Output the [x, y] coordinate of the center of the cell containing the given text.  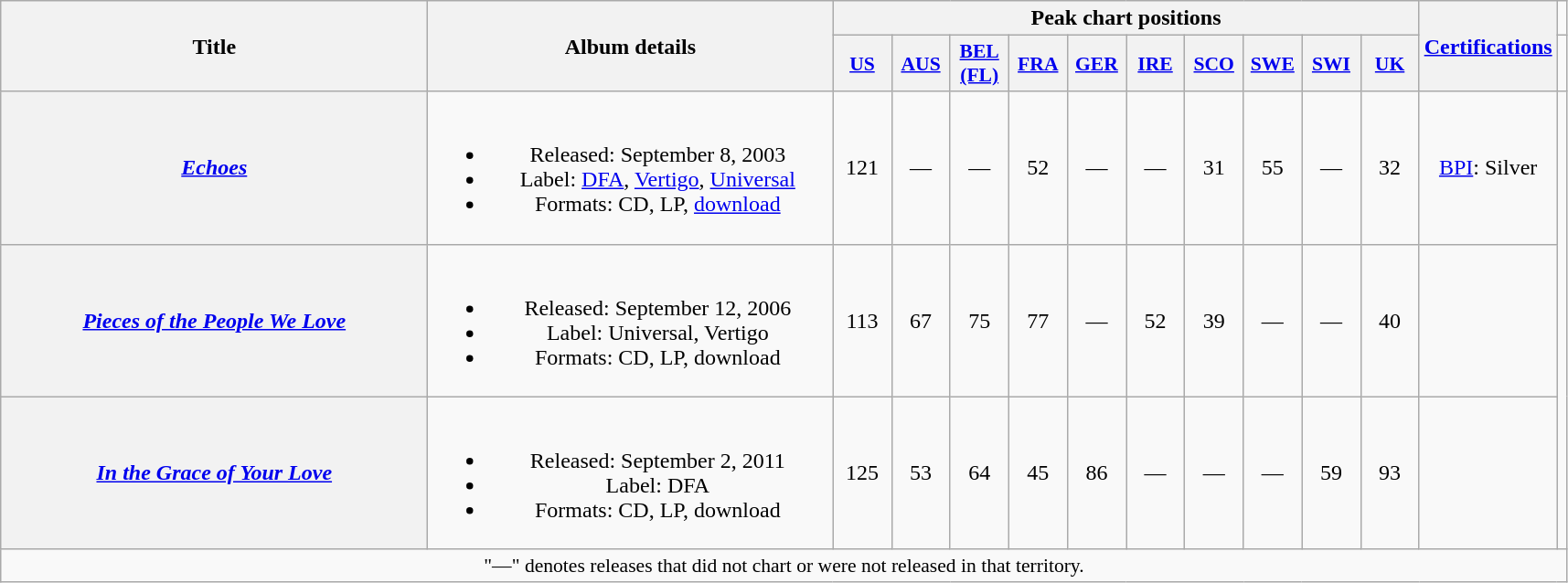
Album details [631, 46]
SWE [1273, 64]
Released: September 12, 2006Label: Universal, VertigoFormats: CD, LP, download [631, 320]
77 [1038, 320]
Certifications [1488, 46]
GER [1096, 64]
FRA [1038, 64]
45 [1038, 473]
125 [862, 473]
Released: September 2, 2011Label: DFAFormats: CD, LP, download [631, 473]
86 [1096, 473]
32 [1390, 168]
53 [921, 473]
SCO [1214, 64]
121 [862, 168]
In the Grace of Your Love [214, 473]
67 [921, 320]
Released: September 8, 2003Label: DFA, Vertigo, UniversalFormats: CD, LP, download [631, 168]
Title [214, 46]
55 [1273, 168]
UK [1390, 64]
Pieces of the People We Love [214, 320]
39 [1214, 320]
SWI [1331, 64]
93 [1390, 473]
US [862, 64]
BEL(FL) [979, 64]
31 [1214, 168]
AUS [921, 64]
75 [979, 320]
Peak chart positions [1126, 18]
64 [979, 473]
40 [1390, 320]
"—" denotes releases that did not chart or were not released in that territory. [784, 566]
59 [1331, 473]
BPI: Silver [1488, 168]
Echoes [214, 168]
IRE [1156, 64]
113 [862, 320]
